Capture the cell that displays the provided text and extract its [X, Y] central coordinate. 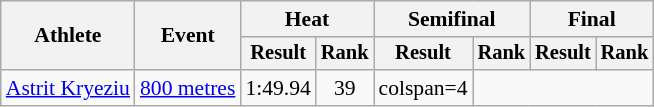
Athlete [68, 36]
Event [188, 36]
Astrit Kryeziu [68, 88]
Semifinal [452, 19]
800 metres [188, 88]
Final [592, 19]
colspan=4 [424, 88]
39 [345, 88]
1:49.94 [278, 88]
Heat [306, 19]
